Search for the cell housing the specified text and yield its (X, Y) center coordinate. 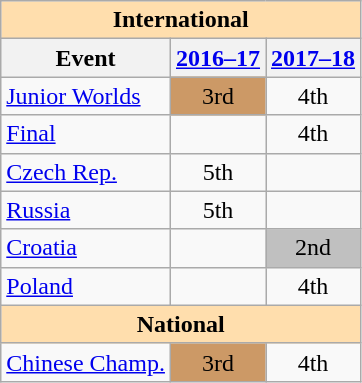
Chinese Champ. (86, 362)
National (181, 324)
Czech Rep. (86, 172)
Junior Worlds (86, 96)
Event (86, 58)
2017–18 (314, 58)
International (181, 20)
Poland (86, 286)
Final (86, 134)
Croatia (86, 248)
2nd (314, 248)
2016–17 (218, 58)
Russia (86, 210)
